Return the [x, y] coordinate for the center point of the cell that contains the specified text.  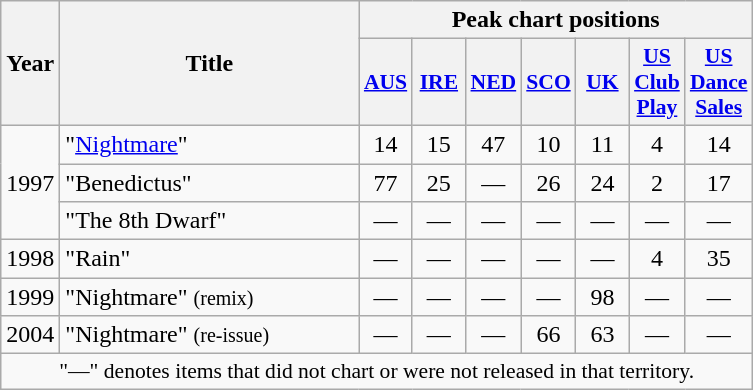
66 [548, 335]
15 [438, 144]
SCO [548, 82]
17 [719, 183]
"The 8th Dwarf" [210, 221]
NED [494, 82]
26 [548, 183]
11 [602, 144]
AUS [386, 82]
98 [602, 297]
2004 [30, 335]
USDanceSales [719, 82]
Peak chart positions [556, 20]
Year [30, 64]
47 [494, 144]
77 [386, 183]
24 [602, 183]
25 [438, 183]
"Nightmare" (re-issue) [210, 335]
35 [719, 259]
IRE [438, 82]
2 [657, 183]
"Rain" [210, 259]
63 [602, 335]
"Benedictus" [210, 183]
"Nightmare" [210, 144]
"Nightmare" (remix) [210, 297]
1999 [30, 297]
"—" denotes items that did not chart or were not released in that territory. [377, 372]
Title [210, 64]
10 [548, 144]
1997 [30, 182]
UK [602, 82]
USClubPlay [657, 82]
1998 [30, 259]
